Provide the (x, y) coordinate of the cell's center where the given text is located.  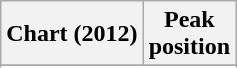
Peakposition (189, 34)
Chart (2012) (72, 34)
